Find where the given text appears and provide that cell's center as [x, y] coordinate. 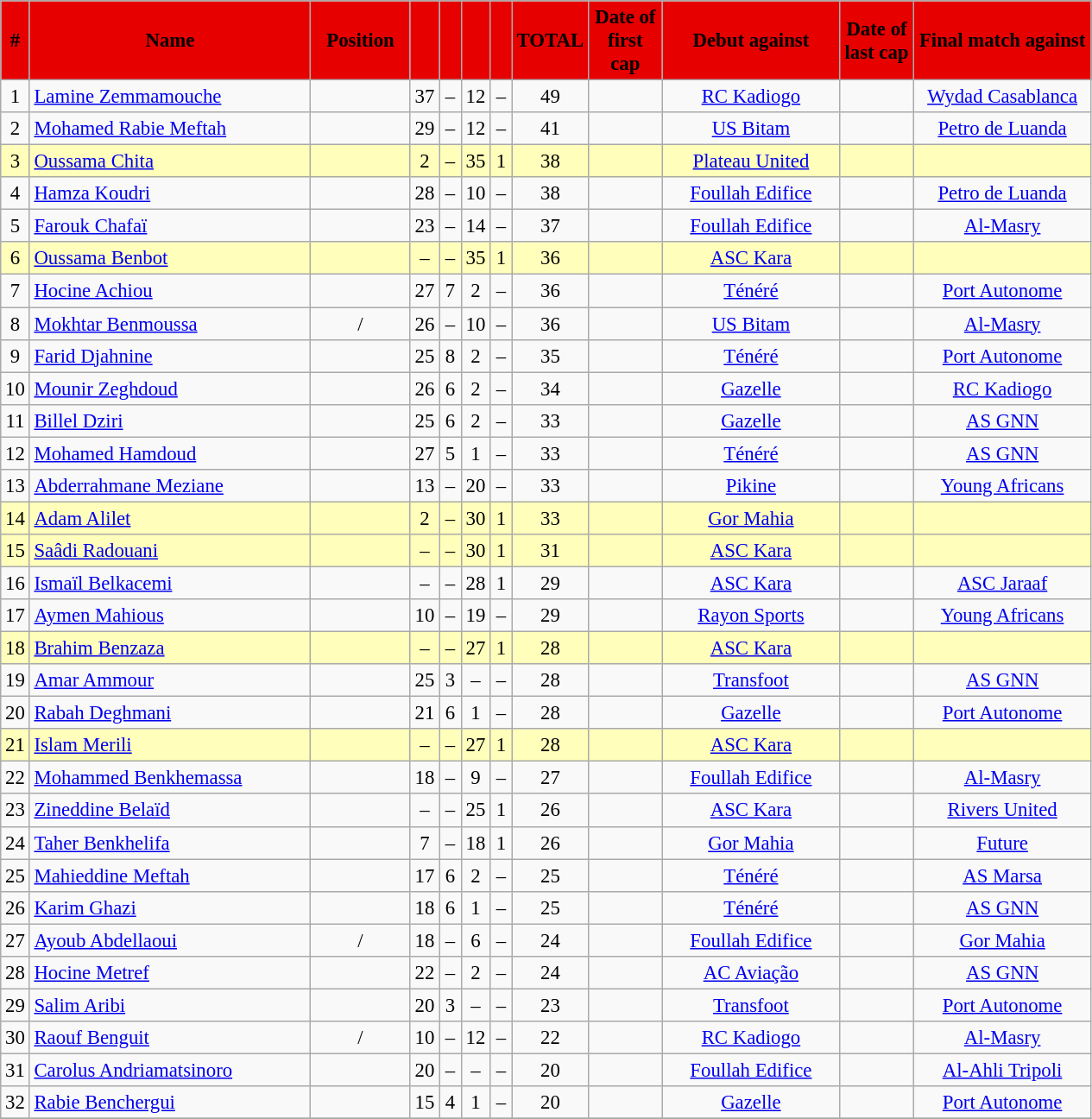
Hocine Metref [170, 973]
Carolus Andriamatsinoro [170, 1070]
Saâdi Radouani [170, 551]
49 [550, 97]
11 [16, 420]
Adam Alilet [170, 518]
AS Marsa [1002, 876]
Mokhtar Benmoussa [170, 324]
Position [361, 41]
Mahieddine Meftah [170, 876]
Hocine Achiou [170, 291]
Date of first cap [626, 41]
Islam Merili [170, 745]
ASC Jaraaf [1002, 583]
Final match against [1002, 41]
Date of last cap [877, 41]
Oussama Benbot [170, 258]
Debut against [751, 41]
Ayoub Abdellaoui [170, 940]
Mohamed Hamdoud [170, 453]
Rabah Deghmani [170, 713]
Al-Ahli Tripoli [1002, 1070]
Wydad Casablanca [1002, 97]
Lamine Zemmamouche [170, 97]
Aymen Mahious [170, 616]
Name [170, 41]
Mohammed Benkhemassa [170, 778]
TOTAL [550, 41]
Oussama Chita [170, 161]
41 [550, 129]
16 [16, 583]
Karim Ghazi [170, 907]
Mounir Zeghdoud [170, 389]
Brahim Benzaza [170, 648]
AC Aviação [751, 973]
Rayon Sports [751, 616]
Plateau United [751, 161]
# [16, 41]
Farid Djahnine [170, 356]
Amar Ammour [170, 680]
Pikine [751, 486]
Zineddine Belaïd [170, 811]
Rabie Benchergui [170, 1103]
Ismaïl Belkacemi [170, 583]
Raouf Benguit [170, 1038]
Taher Benkhelifa [170, 843]
Rivers United [1002, 811]
Abderrahmane Meziane [170, 486]
34 [550, 389]
Farouk Chafaï [170, 226]
Future [1002, 843]
32 [16, 1103]
Billel Dziri [170, 420]
Mohamed Rabie Meftah [170, 129]
Salim Aribi [170, 1005]
Hamza Koudri [170, 193]
